Identify which cell holds the provided text, then report its (x, y) central coordinate. 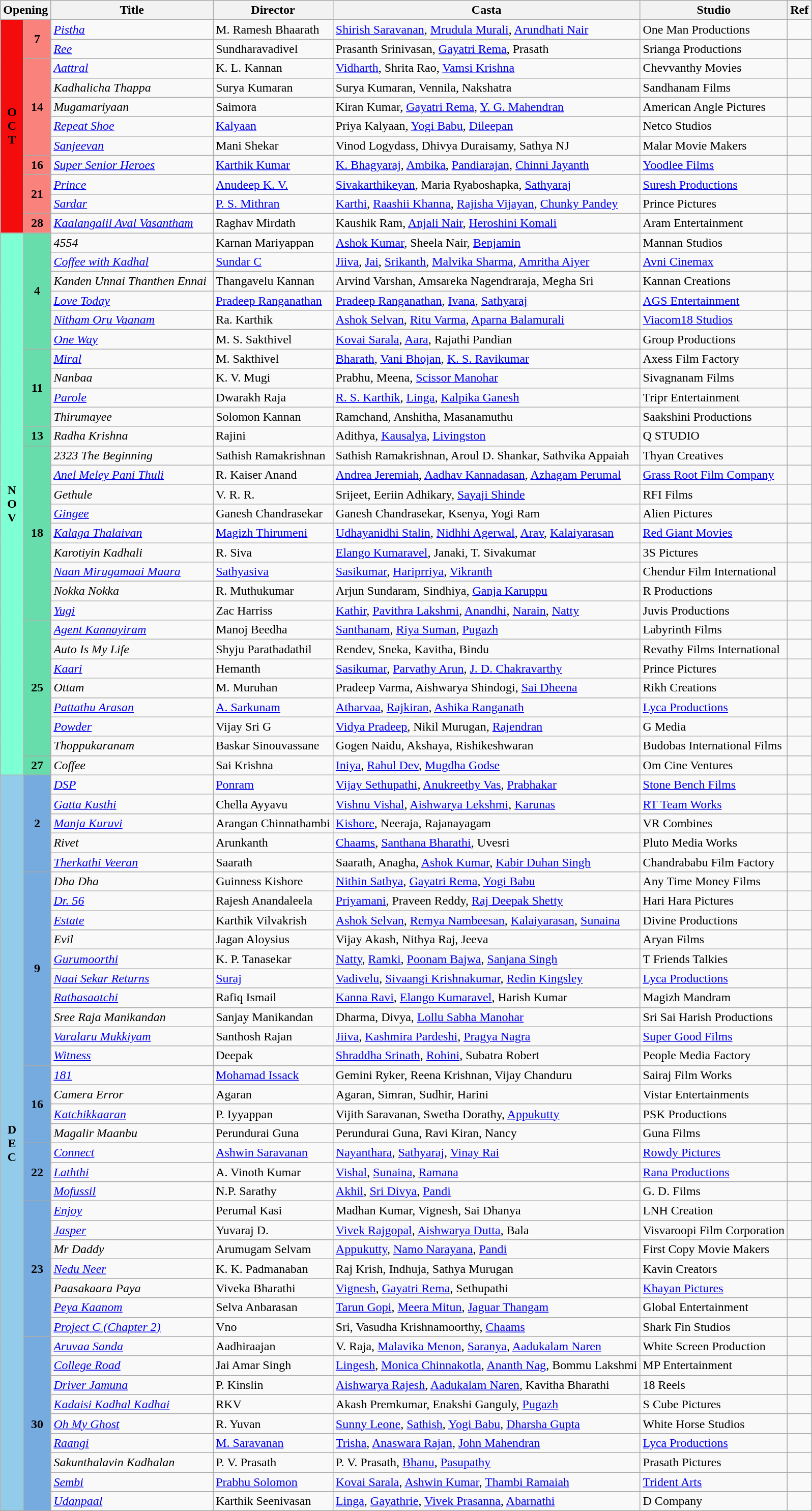
Prabhu Solomon (273, 1482)
Raj Krish, Indhuja, Sathya Murugan (486, 1269)
2 (37, 823)
Aattral (132, 68)
Coffee (132, 765)
Karnan Mariyappan (273, 243)
Grass Root Film Company (714, 475)
A. Vinoth Kumar (273, 1172)
Arumugam Selvam (273, 1250)
Jagan Aloysius (273, 940)
Stone Bench Films (714, 784)
Yugi (132, 611)
Magalir Maanbu (132, 1133)
25 (37, 688)
Kavin Creators (714, 1269)
Prince (132, 184)
Udanpaal (132, 1501)
Mannan Studios (714, 243)
Perumal Kasi (273, 1211)
T Friends Talkies (714, 959)
Kovai Sarala, Aara, Rajathi Pandian (486, 339)
MP Entertainment (714, 1365)
Coffee with Kadhal (132, 262)
A. Sarkunam (273, 707)
Hemanth (273, 669)
Jiiva, Jai, Srikanth, Malvika Sharma, Amritha Aiyer (486, 262)
Rana Productions (714, 1172)
VR Combines (714, 823)
Thoppukaranam (132, 746)
Rajini (273, 436)
M. S. Sakthivel (273, 339)
Yoodlee Films (714, 165)
Ganesh Chandrasekar, Ksenya, Yogi Ram (486, 513)
Vno (273, 1327)
Kiran Kumar, Gayatri Rema, Y. G. Mahendran (486, 107)
Atharvaa, Rajkiran, Ashika Ranganath (486, 707)
Aryan Films (714, 940)
Kaushik Ram, Anjali Nair, Heroshini Komali (486, 223)
Surya Kumaran (273, 88)
Evil (132, 940)
Sathyasiva (273, 572)
Laththi (132, 1172)
9 (37, 969)
Mugamariyaan (132, 107)
Vijay Akash, Nithya Raj, Jeeva (486, 940)
People Media Factory (714, 1056)
Project C (Chapter 2) (132, 1327)
V. Raja, Malavika Menon, Saranya, Aadukalam Naren (486, 1346)
Pluto Media Works (714, 842)
Saarath (273, 862)
Elango Kumaravel, Janaki, T. Sivakumar (486, 552)
P. Kinslin (273, 1385)
RT Team Works (714, 804)
Karthik Kumar (273, 165)
13 (37, 436)
Sanjay Manikandan (273, 1017)
Chella Ayyavu (273, 804)
Aishwarya Rajesh, Aadukalam Naren, Kavitha Bharathi (486, 1385)
18 (37, 533)
First Copy Movie Makers (714, 1250)
Lingesh, Monica Chinnakotla, Ananth Nag, Bommu Lakshmi (486, 1365)
PSK Productions (714, 1114)
Gemini Ryker, Reena Krishnan, Vijay Chanduru (486, 1075)
Manoj Beedha (273, 630)
Surya Kumaran, Vennila, Nakshatra (486, 88)
Sri Sai Harish Productions (714, 1017)
Suraj (273, 978)
Sri, Vasudha Krishnamoorthy, Chaams (486, 1327)
Katchikkaaran (132, 1114)
3S Pictures (714, 552)
Ashok Kumar, Sheela Nair, Benjamin (486, 243)
Axess Film Factory (714, 359)
Kaari (132, 669)
21 (37, 194)
Saakshini Productions (714, 417)
Saimora (273, 107)
Guinness Kishore (273, 882)
Srijeet, Eeriin Adhikary, Sayaji Shinde (486, 494)
P. V. Prasath (273, 1462)
Guna Films (714, 1133)
Casta (486, 10)
Perundurai Guna (273, 1133)
Ashwin Saravanan (273, 1152)
27 (37, 765)
Agaran, Simran, Sudhir, Harini (486, 1094)
Rikh Creations (714, 688)
23 (37, 1269)
Varalaru Mukkiyam (132, 1036)
R Productions (714, 591)
181 (132, 1075)
Dha Dha (132, 882)
Ponram (273, 784)
Linga, Gayathrie, Vivek Prasanna, Abarnathi (486, 1501)
P. S. Mithran (273, 204)
Sembi (132, 1482)
One Way (132, 339)
Trisha, Anaswara Rajan, John Mahendran (486, 1443)
7 (37, 39)
Radha Krishna (132, 436)
Aruvaa Sanda (132, 1346)
Chaams, Santhana Bharathi, Uvesri (486, 842)
Camera Error (132, 1094)
DEC (12, 1143)
Sathish Ramakrishnan, Aroul D. Shankar, Sathvika Appaiah (486, 455)
Rowdy Pictures (714, 1152)
S Cube Pictures (714, 1404)
Mofussil (132, 1192)
Agaran (273, 1094)
M. Saravanan (273, 1443)
Ottam (132, 688)
Appukutty, Namo Narayana, Pandi (486, 1250)
Peya Kaanom (132, 1307)
K. K. Padmanaban (273, 1269)
Shraddha Srinath, Rohini, Subatra Robert (486, 1056)
P. V. Prasath, Bhanu, Pasupathy (486, 1462)
Kanna Ravi, Elango Kumaravel, Harish Kumar (486, 998)
Enjoy (132, 1211)
Super Senior Heroes (132, 165)
Iniya, Rahul Dev, Mugdha Godse (486, 765)
4554 (132, 243)
Nithin Sathya, Gayatri Rema, Yogi Babu (486, 882)
Sathish Ramakrishnan (273, 455)
Udhayanidhi Stalin, Nidhhi Agerwal, Arav, Kalaiyarasan (486, 533)
D Company (714, 1501)
White Screen Production (714, 1346)
Saarath, Anagha, Ashok Kumar, Kabir Duhan Singh (486, 862)
Sairaj Film Works (714, 1075)
Parole (132, 397)
Vignesh, Gayatri Rema, Sethupathi (486, 1288)
Netco Studios (714, 126)
Naai Sekar Returns (132, 978)
Any Time Money Films (714, 882)
2323 The Beginning (132, 455)
K. V. Mugi (273, 378)
Malar Movie Makers (714, 146)
Chandrababu Film Factory (714, 862)
30 (37, 1423)
Andrea Jeremiah, Aadhav Kannadasan, Azhagam Perumal (486, 475)
Gogen Naidu, Akshaya, Rishikeshwaran (486, 746)
Pradeep Ranganathan (273, 301)
Thyan Creatives (714, 455)
Therkathi Veeran (132, 862)
R. Siva (273, 552)
Kanden Unnai Thanthen Ennai (132, 281)
Super Good Films (714, 1036)
Akhil, Sri Divya, Pandi (486, 1192)
DSP (132, 784)
Avni Cinemax (714, 262)
Naan Mirugamaai Maara (132, 572)
Visvaroopi Film Corporation (714, 1230)
Kannan Creations (714, 281)
Khayan Pictures (714, 1288)
14 (37, 107)
Pistha (132, 30)
Kalaga Thalaivan (132, 533)
K. L. Kannan (273, 68)
Vishnu Vishal, Aishwarya Lekshmi, Karunas (486, 804)
Nanbaa (132, 378)
Om Cine Ventures (714, 765)
Manja Kuruvi (132, 823)
Alien Pictures (714, 513)
Thirumayee (132, 417)
Kishore, Neeraja, Rajanayagam (486, 823)
28 (37, 223)
R. Kaiser Anand (273, 475)
Karthi, Raashii Khanna, Rajisha Vijayan, Chunky Pandey (486, 204)
V. R. R. (273, 494)
Chevvanthy Movies (714, 68)
Prabhu, Meena, Scissor Manohar (486, 378)
Vijay Sethupathi, Anukreethy Vas, Prabhakar (486, 784)
Labyrinth Films (714, 630)
Kalyaan (273, 126)
K. Bhagyaraj, Ambika, Pandiarajan, Chinni Jayanth (486, 165)
Viacom18 Studios (714, 320)
Sandhanam Films (714, 88)
Hari Hara Pictures (714, 901)
Ref (800, 10)
Arunkanth (273, 842)
Prasanth Srinivasan, Gayatri Rema, Prasath (486, 49)
RFI Films (714, 494)
Divine Productions (714, 920)
Dharma, Divya, Lollu Sabha Manohar (486, 1017)
Rendev, Sneka, Kavitha, Bindu (486, 649)
M. Muruhan (273, 688)
Aadhiraajan (273, 1346)
Nitham Oru Vaanam (132, 320)
Prasath Pictures (714, 1462)
Ra. Karthik (273, 320)
Sasikumar, Hariprriya, Vikranth (486, 572)
NOV (12, 504)
RKV (273, 1404)
Vivek Rajgopal, Aishwarya Dutta, Bala (486, 1230)
18 Reels (714, 1385)
Akash Premkumar, Enakshi Ganguly, Pugazh (486, 1404)
Studio (714, 10)
4 (37, 291)
Kadaisi Kadhal Kadhai (132, 1404)
Priya Kalyaan, Yogi Babu, Dileepan (486, 126)
Jai Amar Singh (273, 1365)
M. Sakthivel (273, 359)
Rathasaatchi (132, 998)
Mr Daddy (132, 1250)
Vidharth, Shrita Rao, Vamsi Krishna (486, 68)
Madhan Kumar, Vignesh, Sai Dhanya (486, 1211)
Arangan Chinnathambi (273, 823)
Rajesh Anandaleela (273, 901)
Karthik Vilvakrish (273, 920)
R. Muthukumar (273, 591)
22 (37, 1172)
Dwarakh Raja (273, 397)
P. Iyyappan (273, 1114)
Deepak (273, 1056)
Powder (132, 727)
R. Yuvan (273, 1423)
Raangi (132, 1443)
Viveka Bharathi (273, 1288)
Aram Entertainment (714, 223)
Anudeep K. V. (273, 184)
Raghav Mirdath (273, 223)
Magizh Thirumeni (273, 533)
Suresh Productions (714, 184)
Pattathu Arasan (132, 707)
Pradeep Varma, Aishwarya Shindogi, Sai Dheena (486, 688)
Love Today (132, 301)
Tarun Gopi, Meera Mitun, Jaguar Thangam (486, 1307)
11 (37, 388)
Budobas International Films (714, 746)
M. Ramesh Bhaarath (273, 30)
Sivagnanam Films (714, 378)
Opening (25, 10)
Jasper (132, 1230)
Vishal, Sunaina, Ramana (486, 1172)
Sree Raja Manikandan (132, 1017)
Vidya Pradeep, Nikil Murugan, Rajendran (486, 727)
LNH Creation (714, 1211)
Thangavelu Kannan (273, 281)
Solomon Kannan (273, 417)
Gingee (132, 513)
Arjun Sundaram, Sindhiya, Ganja Karuppu (486, 591)
Ree (132, 49)
Director (273, 10)
Vinod Logydass, Dhivya Duraisamy, Sathya NJ (486, 146)
Arvind Varshan, Amsareka Nagendraraja, Megha Sri (486, 281)
Shyju Parathadathil (273, 649)
Kadhalicha Thappa (132, 88)
Mani Shekar (273, 146)
Tripr Entertainment (714, 397)
Repeat Shoe (132, 126)
Kaalangalil Aval Vasantham (132, 223)
R. S. Karthik, Linga, Kalpika Ganesh (486, 397)
G. D. Films (714, 1192)
Juvis Productions (714, 611)
Baskar Sinouvassane (273, 746)
Trident Arts (714, 1482)
Gethule (132, 494)
Gatta Kusthi (132, 804)
American Angle Pictures (714, 107)
Vijay Sri G (273, 727)
Santhanam, Riya Suman, Pugazh (486, 630)
Auto Is My Life (132, 649)
Adithya, Kausalya, Livingston (486, 436)
Ashok Selvan, Remya Nambeesan, Kalaiyarasan, Sunaina (486, 920)
Sasikumar, Parvathy Arun, J. D. Chakravarthy (486, 669)
Kathir, Pavithra Lakshmi, Anandhi, Narain, Natty (486, 611)
Witness (132, 1056)
Dr. 56 (132, 901)
Bharath, Vani Bhojan, K. S. Ravikumar (486, 359)
Natty, Ramki, Poonam Bajwa, Sanjana Singh (486, 959)
Sivakarthikeyan, Maria Ryaboshapka, Sathyaraj (486, 184)
Perundurai Guna, Ravi Kiran, Nancy (486, 1133)
Karthik Seenivasan (273, 1501)
Sundharavadivel (273, 49)
Vadivelu, Sivaangi Krishnakumar, Redin Kingsley (486, 978)
Ramchand, Anshitha, Masanamuthu (486, 417)
Jiiva, Kashmira Pardeshi, Pragya Nagra (486, 1036)
Global Entertainment (714, 1307)
Sundar C (273, 262)
Revathy Films International (714, 649)
Sakunthalavin Kadhalan (132, 1462)
Magizh Mandram (714, 998)
Rafiq Ismail (273, 998)
Shark Fin Studios (714, 1327)
Priyamani, Praveen Reddy, Raj Deepak Shetty (486, 901)
Ganesh Chandrasekar (273, 513)
Nokka Nokka (132, 591)
Title (132, 10)
Sunny Leone, Sathish, Yogi Babu, Dharsha Gupta (486, 1423)
Vistar Entertainments (714, 1094)
OCT (12, 126)
College Road (132, 1365)
G Media (714, 727)
Red Giant Movies (714, 533)
Nedu Neer (132, 1269)
Paasakaara Paya (132, 1288)
Yuvaraj D. (273, 1230)
Shirish Saravanan, Mrudula Murali, Arundhati Nair (486, 30)
Chendur Film International (714, 572)
Gurumoorthi (132, 959)
Pradeep Ranganathan, Ivana, Sathyaraj (486, 301)
N.P. Sarathy (273, 1192)
K. P. Tanasekar (273, 959)
Srianga Productions (714, 49)
Agent Kannayiram (132, 630)
Vijith Saravanan, Swetha Dorathy, Appukutty (486, 1114)
White Horse Studios (714, 1423)
Group Productions (714, 339)
Selva Anbarasan (273, 1307)
Santhosh Rajan (273, 1036)
Connect (132, 1152)
Rivet (132, 842)
Karotiyin Kadhali (132, 552)
Anel Meley Pani Thuli (132, 475)
Kovai Sarala, Ashwin Kumar, Thambi Ramaiah (486, 1482)
Zac Harriss (273, 611)
Miral (132, 359)
Sardar (132, 204)
Estate (132, 920)
Q STUDIO (714, 436)
One Man Productions (714, 30)
Driver Jamuna (132, 1385)
AGS Entertainment (714, 301)
Ashok Selvan, Ritu Varma, Aparna Balamurali (486, 320)
Oh My Ghost (132, 1423)
Nayanthara, Sathyaraj, Vinay Rai (486, 1152)
Sai Krishna (273, 765)
Sanjeevan (132, 146)
Mohamad Issack (273, 1075)
